From the cell containing the given text, extract its center point as (X, Y) coordinate. 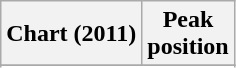
Peakposition (188, 34)
Chart (2011) (72, 34)
